Return (X, Y) of the center of cell containing provided text 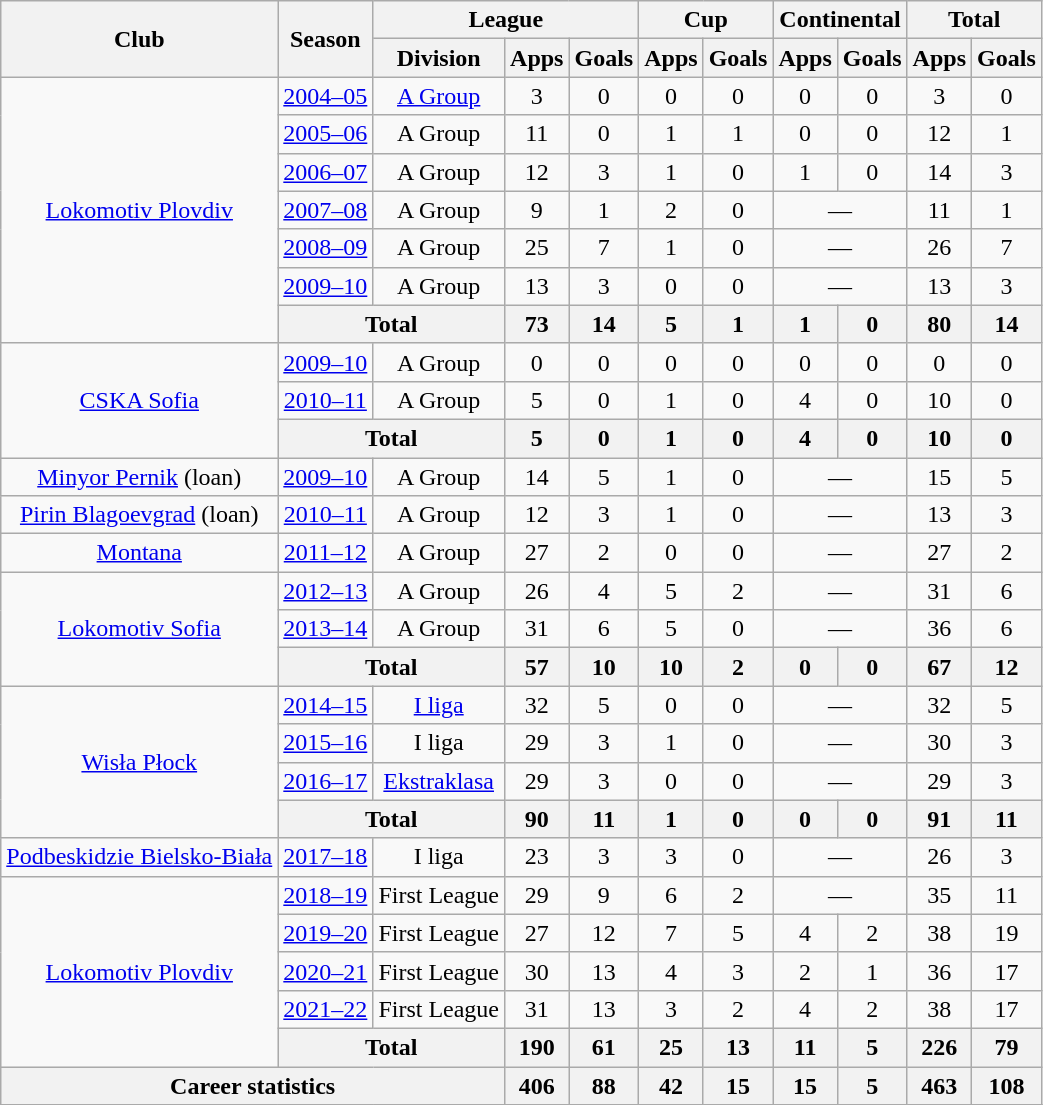
2007–08 (326, 210)
463 (939, 1085)
2019–20 (326, 933)
2012–13 (326, 591)
2015–16 (326, 743)
Minyor Pernik (loan) (140, 477)
2006–07 (326, 172)
19 (1007, 933)
226 (939, 1047)
2013–14 (326, 629)
190 (537, 1047)
Continental (840, 20)
2017–18 (326, 857)
2004–05 (326, 96)
CSKA Sofia (140, 400)
Pirin Blagoevgrad (loan) (140, 515)
Montana (140, 553)
Season (326, 39)
Club (140, 39)
League (506, 20)
23 (537, 857)
Lokomotiv Sofia (140, 629)
Career statistics (253, 1085)
91 (939, 819)
Podbeskidzie Bielsko-Biała (140, 857)
Division (439, 58)
2008–09 (326, 248)
35 (939, 895)
73 (537, 324)
67 (939, 667)
90 (537, 819)
42 (671, 1085)
Wisła Płock (140, 762)
Ekstraklasa (439, 781)
79 (1007, 1047)
Cup (706, 20)
108 (1007, 1085)
2020–21 (326, 971)
57 (537, 667)
2021–22 (326, 1009)
406 (537, 1085)
2016–17 (326, 781)
88 (604, 1085)
80 (939, 324)
2011–12 (326, 553)
2005–06 (326, 134)
61 (604, 1047)
2014–15 (326, 705)
2018–19 (326, 895)
